Find where the given text appears and provide that cell's center as (X, Y) coordinate. 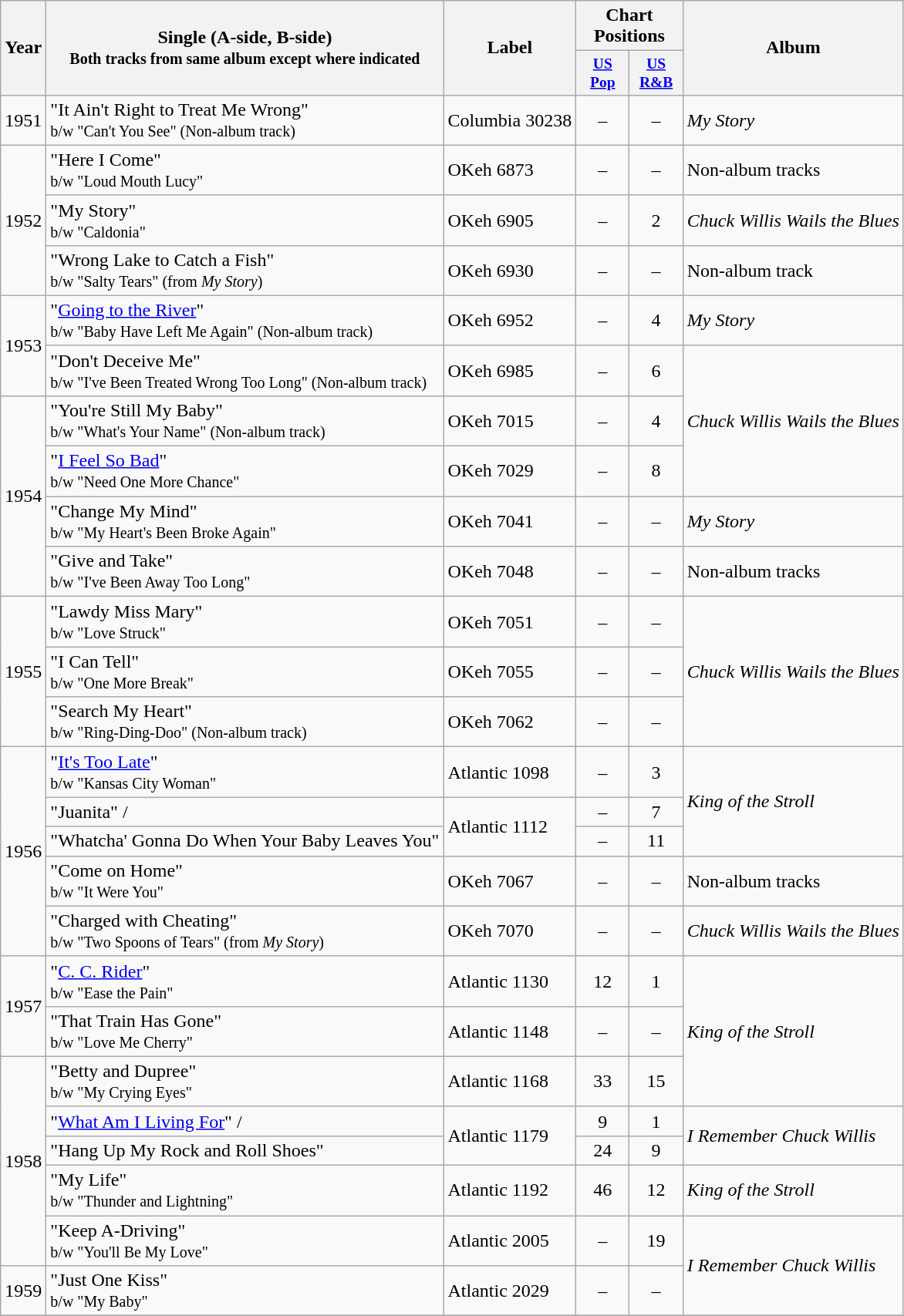
"Change My Mind"b/w "My Heart's Been Broke Again" (245, 521)
Atlantic 1098 (510, 772)
"Lawdy Miss Mary"b/w "Love Struck" (245, 621)
Atlantic 1148 (510, 1032)
19 (656, 1241)
"Going to the River"b/w "Baby Have Left Me Again" (Non-album track) (245, 321)
OKeh 6985 (510, 370)
"Charged with Cheating"b/w "Two Spoons of Tears" (from My Story) (245, 931)
"It Ain't Right to Treat Me Wrong"b/w "Can't You See" (Non-album track) (245, 120)
2 (656, 220)
"My Life"b/w "Thunder and Lightning" (245, 1190)
33 (603, 1081)
OKeh 6873 (510, 170)
OKeh 6930 (510, 270)
US Pop (603, 72)
1959 (23, 1291)
1951 (23, 120)
OKeh 7029 (510, 472)
"Just One Kiss"b/w "My Baby" (245, 1291)
1953 (23, 345)
OKeh 7067 (510, 880)
"My Story"b/w "Caldonia" (245, 220)
"Here I Come"b/w "Loud Mouth Lucy" (245, 170)
"Whatcha' Gonna Do When Your Baby Leaves You" (245, 841)
1956 (23, 851)
OKeh 6952 (510, 321)
Atlantic 1130 (510, 981)
Atlantic 2005 (510, 1241)
"Hang Up My Rock and Roll Shoes" (245, 1150)
"Search My Heart"b/w "Ring-Ding-Doo" (Non-album track) (245, 722)
OKeh 7062 (510, 722)
3 (656, 772)
Single (A-side, B-side)Both tracks from same album except where indicated (245, 48)
"You're Still My Baby"b/w "What's Your Name" (Non-album track) (245, 421)
6 (656, 370)
1958 (23, 1161)
Atlantic 1112 (510, 826)
Year (23, 48)
"Come on Home"b/w "It Were You" (245, 880)
"Juanita" / (245, 812)
"It's Too Late"b/w "Kansas City Woman" (245, 772)
USR&B (656, 72)
OKeh 7048 (510, 572)
1955 (23, 672)
1954 (23, 496)
"Give and Take"b/w "I've Been Away Too Long" (245, 572)
"Don't Deceive Me"b/w "I've Been Treated Wrong Too Long" (Non-album track) (245, 370)
OKeh 7041 (510, 521)
Atlantic 2029 (510, 1291)
Columbia 30238 (510, 120)
OKeh 7055 (510, 672)
Atlantic 1192 (510, 1190)
Non-album track (793, 270)
"I Can Tell"b/w "One More Break" (245, 672)
OKeh 7051 (510, 621)
OKeh 7070 (510, 931)
Label (510, 48)
"I Feel So Bad"b/w "Need One More Chance" (245, 472)
"That Train Has Gone"b/w "Love Me Cherry" (245, 1032)
1952 (23, 220)
8 (656, 472)
Atlantic 1168 (510, 1081)
Atlantic 1179 (510, 1136)
46 (603, 1190)
OKeh 6905 (510, 220)
7 (656, 812)
24 (603, 1150)
OKeh 7015 (510, 421)
1957 (23, 1006)
11 (656, 841)
"What Am I Living For" / (245, 1121)
"Betty and Dupree"b/w "My Crying Eyes" (245, 1081)
"C. C. Rider"b/w "Ease the Pain" (245, 981)
15 (656, 1081)
"Wrong Lake to Catch a Fish"b/w "Salty Tears" (from My Story) (245, 270)
"Keep A-Driving"b/w "You'll Be My Love" (245, 1241)
Album (793, 48)
Chart Positions (629, 26)
